Return the [x, y] coordinate for the center point of the cell that contains the specified text.  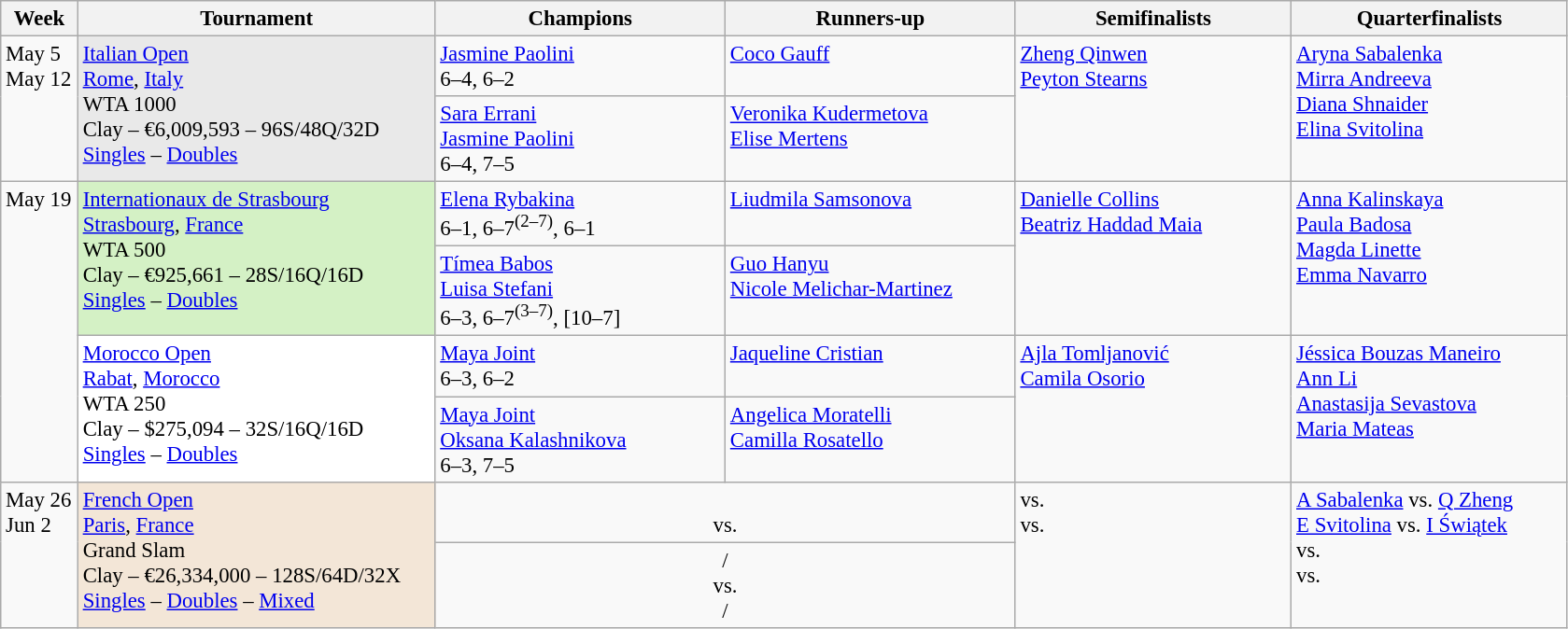
Guo Hanyu Nicole Melichar-Martinez [870, 291]
Ajla Tomljanović Camila Osorio [1153, 409]
Danielle Collins Beatriz Haddad Maia [1153, 259]
May 19 [39, 332]
vs. [725, 511]
Sara Errani Jasmine Paolini 6–4, 7–5 [581, 139]
Morocco OpenRabat, MoroccoWTA 250Clay – $275,094 – 32S/16Q/16DSingles – Doubles [256, 409]
Tímea Babos Luisa Stefani 6–3, 6–7(3–7), [10–7] [581, 291]
May 26Jun 2 [39, 554]
Week [39, 19]
Veronika Kudermetova Elise Mertens [870, 139]
A Sabalenka vs. Q Zheng E Svitolina vs. I Świątek vs. vs. [1430, 554]
Anna Kalinskaya Paula Badosa Magda Linette Emma Navarro [1430, 259]
May 5May 12 [39, 109]
Liudmila Samsonova [870, 215]
Coco Gauff [870, 67]
Maya Joint 6–3, 6–2 [581, 366]
Angelica Moratelli Camilla Rosatello [870, 440]
Tournament [256, 19]
Jéssica Bouzas Maneiro Ann Li Anastasija Sevastova Maria Mateas [1430, 409]
Zheng Qinwen Peyton Stearns [1153, 109]
French OpenParis, FranceGrand SlamClay – €26,334,000 – 128S/64D/32XSingles – Doubles – Mixed [256, 554]
Italian OpenRome, ItalyWTA 1000Clay – €6,009,593 – 96S/48Q/32D Singles – Doubles [256, 109]
vs. vs. [1153, 554]
Runners-up [870, 19]
Champions [581, 19]
Maya Joint Oksana Kalashnikova 6–3, 7–5 [581, 440]
Elena Rybakina 6–1, 6–7(2–7), 6–1 [581, 215]
Aryna Sabalenka Mirra Andreeva Diana Shnaider Elina Svitolina [1430, 109]
Jasmine Paolini 6–4, 6–2 [581, 67]
Internationaux de StrasbourgStrasbourg, FranceWTA 500Clay – €925,661 – 28S/16Q/16DSingles – Doubles [256, 259]
/ vs. / [725, 585]
Jaqueline Cristian [870, 366]
Semifinalists [1153, 19]
Quarterfinalists [1430, 19]
